Provide the [X, Y] coordinate of the cell's center where the given text is located.  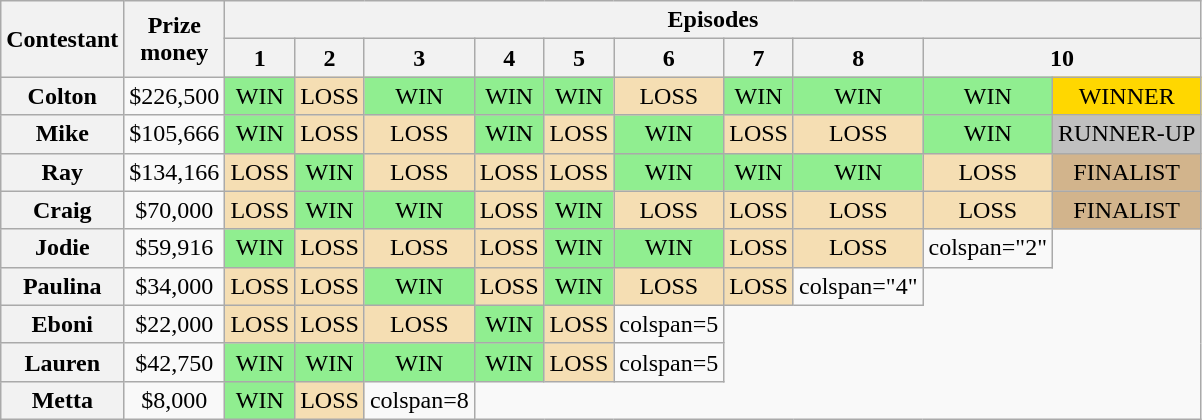
$59,916 [174, 248]
Metta [62, 400]
5 [579, 58]
Craig [62, 210]
Ray [62, 172]
Contestant [62, 39]
Episodes [713, 20]
Paulina [62, 286]
7 [759, 58]
Lauren [62, 362]
colspan="4" [858, 286]
4 [509, 58]
$105,666 [174, 134]
$22,000 [174, 324]
Jodie [62, 248]
6 [669, 58]
10 [1062, 58]
Mike [62, 134]
$134,166 [174, 172]
$70,000 [174, 210]
3 [419, 58]
2 [330, 58]
$42,750 [174, 362]
8 [858, 58]
Eboni [62, 324]
$34,000 [174, 286]
$226,500 [174, 96]
WINNER [1127, 96]
$8,000 [174, 400]
colspan="2" [988, 248]
RUNNER-UP [1127, 134]
Prizemoney [174, 39]
colspan=8 [419, 400]
1 [260, 58]
Colton [62, 96]
